Locate the cell with the specified text and output its (X, Y) center coordinate. 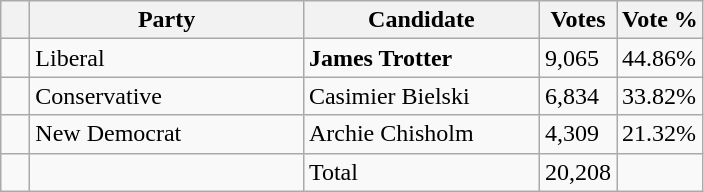
Casimier Bielski (421, 96)
Vote % (660, 20)
4,309 (578, 134)
Archie Chisholm (421, 134)
Total (421, 172)
9,065 (578, 58)
James Trotter (421, 58)
Conservative (167, 96)
6,834 (578, 96)
44.86% (660, 58)
Party (167, 20)
Liberal (167, 58)
33.82% (660, 96)
New Democrat (167, 134)
Candidate (421, 20)
20,208 (578, 172)
21.32% (660, 134)
Votes (578, 20)
